Return the [X, Y] coordinate for the center point of the cell that contains the specified text.  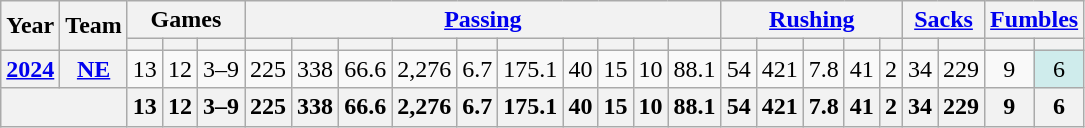
Games [186, 20]
2024 [30, 69]
NE [94, 69]
Fumbles [1034, 20]
Sacks [943, 20]
Rushing [812, 20]
Passing [484, 20]
Team [94, 26]
Year [30, 26]
